Locate the cell with the specified text and output its (x, y) center coordinate. 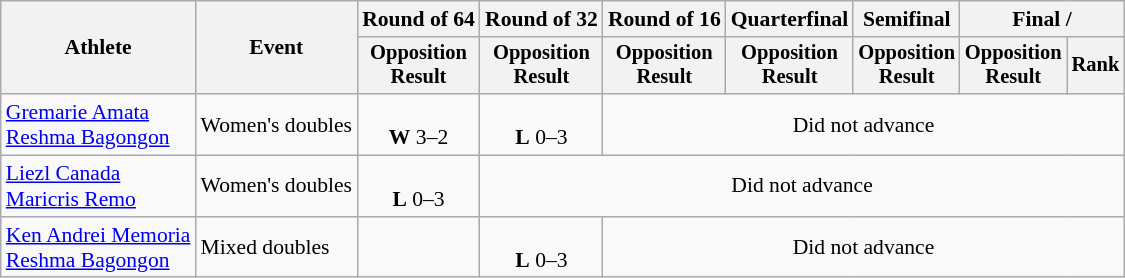
Liezl CanadaMaricris Remo (98, 186)
Mixed doubles (277, 248)
Gremarie AmataReshma Bagongon (98, 124)
W 3–2 (418, 124)
Rank (1096, 66)
Round of 64 (418, 19)
Event (277, 48)
Quarterfinal (790, 19)
Semifinal (906, 19)
Athlete (98, 48)
Round of 32 (542, 19)
Round of 16 (664, 19)
Ken Andrei MemoriaReshma Bagongon (98, 248)
Final / (1042, 19)
